Pinpoint the cell where the given text exists, returning its [x, y] midpoint coordinate. 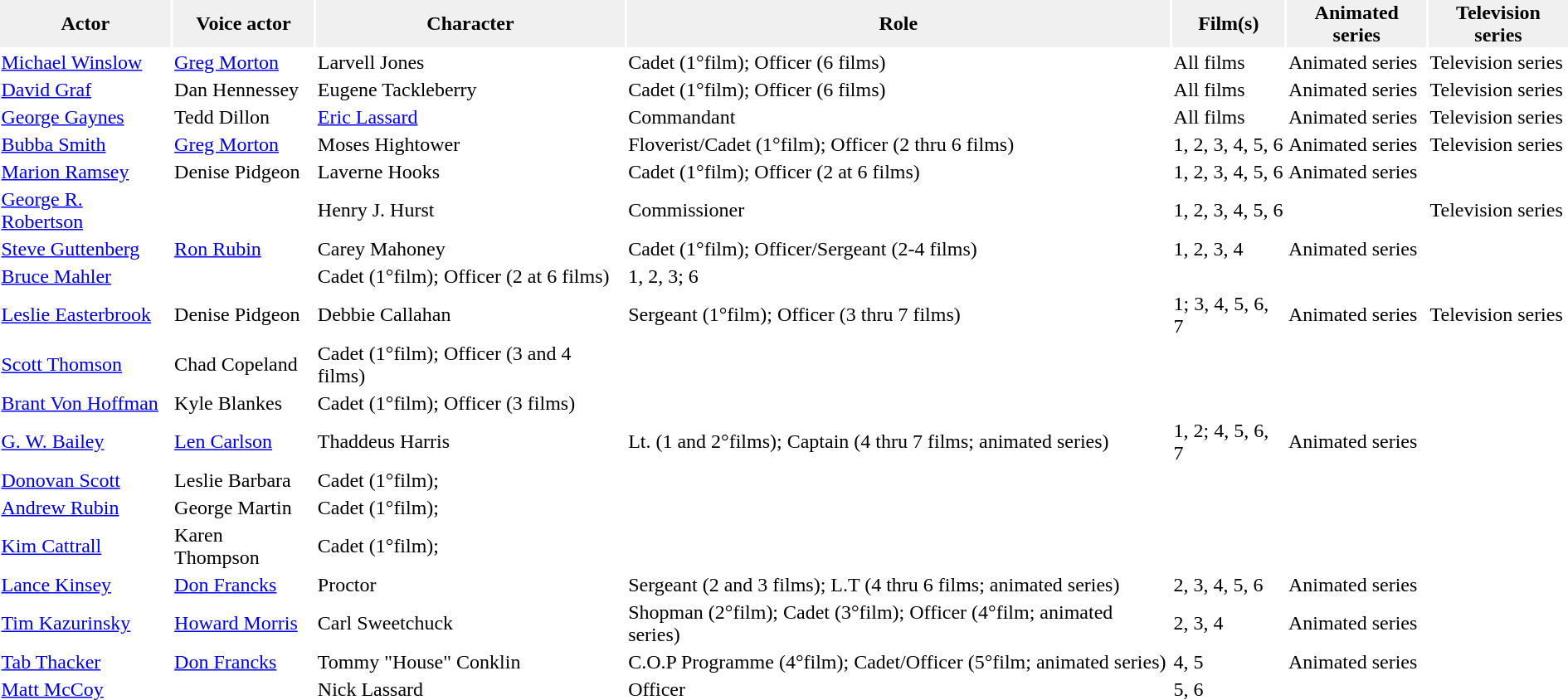
Henry J. Hurst [470, 211]
Tab Thacker [85, 662]
Sergeant (2 and 3 films); L.T (4 thru 6 films; animated series) [898, 585]
Howard Morris [244, 624]
Bubba Smith [85, 144]
Commandant [898, 117]
Character [470, 23]
1; 3, 4, 5, 6, 7 [1228, 315]
Tedd Dillon [244, 117]
Lance Kinsey [85, 585]
1, 2; 4, 5, 6, 7 [1228, 441]
Moses Hightower [470, 144]
Cadet (1°film); Officer/Sergeant (2-4 films) [898, 249]
Voice actor [244, 23]
Brant Von Hoffman [85, 403]
Cadet (1°film); Officer (3 films) [470, 403]
Sergeant (1°film); Officer (3 thru 7 films) [898, 315]
Eugene Tackleberry [470, 90]
Dan Hennessey [244, 90]
C.O.P Programme (4°film); Cadet/Officer (5°film; animated series) [898, 662]
Ron Rubin [244, 249]
Carey Mahoney [470, 249]
George Gaynes [85, 117]
G. W. Bailey [85, 441]
Commissioner [898, 211]
Michael Winslow [85, 62]
Eric Lassard [470, 117]
Larvell Jones [470, 62]
Carl Sweetchuck [470, 624]
Len Carlson [244, 441]
George Martin [244, 508]
Kim Cattrall [85, 546]
1, 2, 3, 4 [1228, 249]
Bruce Mahler [85, 276]
Chad Copeland [244, 365]
Tim Kazurinsky [85, 624]
Debbie Callahan [470, 315]
Floverist/Cadet (1°film); Officer (2 thru 6 films) [898, 144]
Laverne Hooks [470, 172]
Marion Ramsey [85, 172]
Cadet (1°film); Officer (3 and 4 films) [470, 365]
4, 5 [1228, 662]
Shopman (2°film); Cadet (3°film); Officer (4°film; animated series) [898, 624]
Leslie Barbara [244, 480]
Proctor [470, 585]
George R. Robertson [85, 211]
Steve Guttenberg [85, 249]
David Graf [85, 90]
Karen Thompson [244, 546]
Role [898, 23]
Tommy "House" Conklin [470, 662]
1, 2, 3; 6 [898, 276]
Donovan Scott [85, 480]
Scott Thomson [85, 365]
Thaddeus Harris [470, 441]
Leslie Easterbrook [85, 315]
Film(s) [1228, 23]
Kyle Blankes [244, 403]
Andrew Rubin [85, 508]
2, 3, 4, 5, 6 [1228, 585]
Actor [85, 23]
Lt. (1 and 2°films); Captain (4 thru 7 films; animated series) [898, 441]
2, 3, 4 [1228, 624]
